Pinpoint the cell where the given text exists, returning its (x, y) midpoint coordinate. 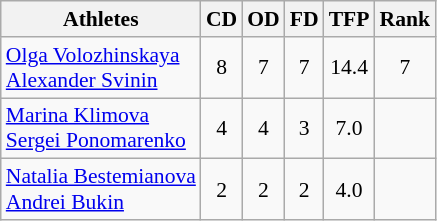
7.0 (350, 128)
Rank (406, 19)
Olga VolozhinskayaAlexander Svinin (101, 68)
OD (264, 19)
CD (222, 19)
Marina KlimovaSergei Ponomarenko (101, 128)
4.0 (350, 190)
Natalia BestemianovaAndrei Bukin (101, 190)
FD (304, 19)
Athletes (101, 19)
14.4 (350, 68)
TFP (350, 19)
8 (222, 68)
3 (304, 128)
